Pinpoint the cell where the given text exists, returning its [x, y] midpoint coordinate. 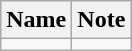
Name [36, 20]
Note [102, 20]
